Detect which cell encompasses the target text, then output its (X, Y) center coordinate. 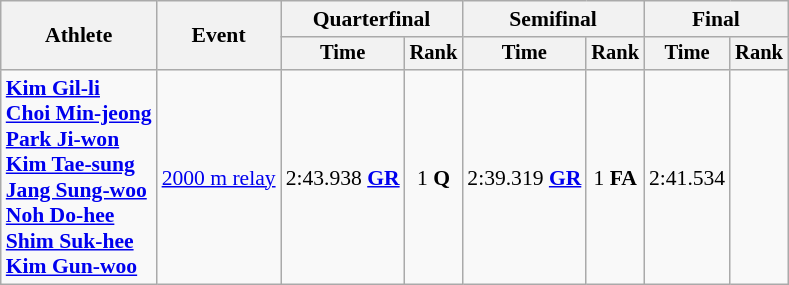
Final (716, 19)
Semifinal (553, 19)
2:39.319 GR (524, 177)
2:41.534 (687, 177)
2:43.938 GR (343, 177)
Athlete (79, 36)
Event (219, 36)
1 Q (434, 177)
Quarterfinal (372, 19)
Kim Gil-liChoi Min-jeongPark Ji-wonKim Tae-sungJang Sung-wooNoh Do-heeShim Suk-heeKim Gun-woo (79, 177)
1 FA (615, 177)
2000 m relay (219, 177)
